Locate the cell with the specified text and output its [X, Y] center coordinate. 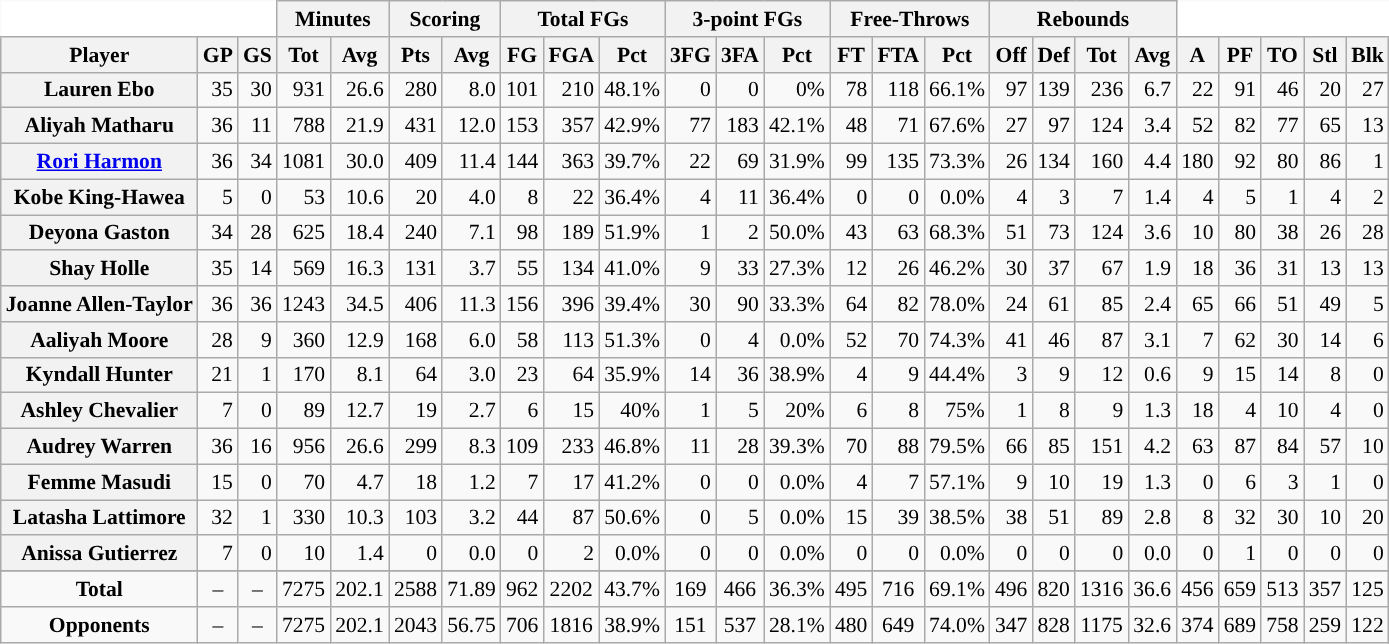
66.1% [957, 90]
11.4 [472, 162]
625 [304, 233]
79.5% [957, 447]
2.8 [1152, 518]
99 [852, 162]
431 [416, 126]
98 [522, 233]
649 [898, 625]
41.0% [632, 269]
50.6% [632, 518]
1316 [1102, 589]
360 [304, 340]
109 [522, 447]
131 [416, 269]
Total FGs [583, 19]
44.4% [957, 375]
16 [258, 447]
24 [1012, 304]
75% [957, 411]
36.6 [1152, 589]
Rebounds [1083, 19]
3.6 [1152, 233]
39.3% [797, 447]
41 [1012, 340]
69.1% [957, 589]
12.0 [472, 126]
56.75 [472, 625]
456 [1198, 589]
Blk [1368, 55]
3FA [740, 55]
2.4 [1152, 304]
43.7% [632, 589]
71.89 [472, 589]
38.5% [957, 518]
Minutes [333, 19]
347 [1012, 625]
20% [797, 411]
233 [571, 447]
236 [1102, 90]
Aliyah Matharu [100, 126]
90 [740, 304]
74.0% [957, 625]
Deyona Gaston [100, 233]
8.0 [472, 90]
103 [416, 518]
513 [1282, 589]
67.6% [957, 126]
36.3% [797, 589]
Player [100, 55]
2202 [571, 589]
21 [218, 375]
1081 [304, 162]
Kobe King-Hawea [100, 197]
43 [852, 233]
330 [304, 518]
406 [416, 304]
Ashley Chevalier [100, 411]
30.0 [360, 162]
0% [797, 90]
FGA [571, 55]
2.7 [472, 411]
37 [1054, 269]
61 [1054, 304]
55 [522, 269]
169 [690, 589]
71 [898, 126]
32.6 [1152, 625]
820 [1054, 589]
170 [304, 375]
3-point FGs [748, 19]
Rori Harmon [100, 162]
A [1198, 55]
46.8% [632, 447]
48 [852, 126]
Aaliyah Moore [100, 340]
Latasha Lattimore [100, 518]
73.3% [957, 162]
16.3 [360, 269]
180 [1198, 162]
Joanne Allen-Taylor [100, 304]
Opponents [100, 625]
7.1 [472, 233]
118 [898, 90]
GS [258, 55]
240 [416, 233]
FT [852, 55]
788 [304, 126]
496 [1012, 589]
828 [1054, 625]
Femme Masudi [100, 482]
Scoring [445, 19]
Stl [1326, 55]
11.3 [472, 304]
4.4 [1152, 162]
44 [522, 518]
168 [416, 340]
GP [218, 55]
34.5 [360, 304]
1.9 [1152, 269]
931 [304, 90]
51.3% [632, 340]
299 [416, 447]
Lauren Ebo [100, 90]
78.0% [957, 304]
8.3 [472, 447]
1243 [304, 304]
78 [852, 90]
12.7 [360, 411]
4.0 [472, 197]
31 [1282, 269]
363 [571, 162]
Free-Throws [910, 19]
42.1% [797, 126]
39.4% [632, 304]
280 [416, 90]
689 [1240, 625]
3.2 [472, 518]
101 [522, 90]
TO [1282, 55]
3.7 [472, 269]
374 [1198, 625]
33.3% [797, 304]
537 [740, 625]
1.2 [472, 482]
160 [1102, 162]
86 [1326, 162]
FTA [898, 55]
84 [1282, 447]
57 [1326, 447]
FG [522, 55]
Kyndall Hunter [100, 375]
Shay Holle [100, 269]
569 [304, 269]
62 [1240, 340]
Off [1012, 55]
51.9% [632, 233]
21.9 [360, 126]
92 [1240, 162]
716 [898, 589]
3.1 [1152, 340]
68.3% [957, 233]
3.4 [1152, 126]
91 [1240, 90]
48.1% [632, 90]
Def [1054, 55]
39 [898, 518]
41.2% [632, 482]
Pts [416, 55]
156 [522, 304]
183 [740, 126]
396 [571, 304]
40% [632, 411]
23 [522, 375]
4.7 [360, 482]
659 [1240, 589]
962 [522, 589]
53 [304, 197]
706 [522, 625]
758 [1282, 625]
8.1 [360, 375]
50.0% [797, 233]
495 [852, 589]
58 [522, 340]
409 [416, 162]
Anissa Gutierrez [100, 554]
27.3% [797, 269]
2588 [416, 589]
PF [1240, 55]
139 [1054, 90]
31.9% [797, 162]
1175 [1102, 625]
39.7% [632, 162]
10.6 [360, 197]
144 [522, 162]
18.4 [360, 233]
35.9% [632, 375]
Audrey Warren [100, 447]
3FG [690, 55]
1816 [571, 625]
17 [571, 482]
46.2% [957, 269]
69 [740, 162]
2043 [416, 625]
466 [740, 589]
33 [740, 269]
113 [571, 340]
73 [1054, 233]
4.2 [1152, 447]
956 [304, 447]
49 [1326, 304]
189 [571, 233]
42.9% [632, 126]
480 [852, 625]
28.1% [797, 625]
0.6 [1152, 375]
10.3 [360, 518]
153 [522, 126]
67 [1102, 269]
6.0 [472, 340]
259 [1326, 625]
122 [1368, 625]
6.7 [1152, 90]
3.0 [472, 375]
12.9 [360, 340]
Total [100, 589]
74.3% [957, 340]
88 [898, 447]
125 [1368, 589]
135 [898, 162]
210 [571, 90]
57.1% [957, 482]
